From the cell containing the given text, extract its center point as [X, Y] coordinate. 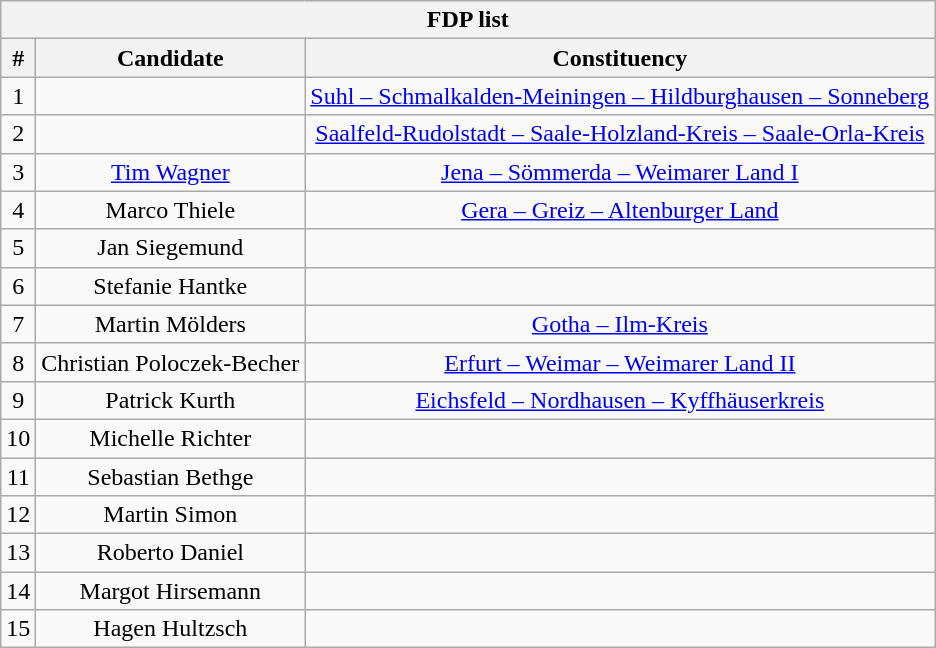
# [18, 58]
12 [18, 515]
2 [18, 134]
6 [18, 286]
13 [18, 553]
15 [18, 629]
8 [18, 362]
Suhl – Schmalkalden-Meiningen – Hildburghausen – Sonneberg [620, 96]
5 [18, 248]
Michelle Richter [170, 438]
Christian Poloczek-Becher [170, 362]
Gera – Greiz – Altenburger Land [620, 210]
Candidate [170, 58]
4 [18, 210]
Martin Simon [170, 515]
1 [18, 96]
Hagen Hultzsch [170, 629]
9 [18, 400]
Saalfeld-Rudolstadt – Saale-Holzland-Kreis – Saale-Orla-Kreis [620, 134]
Marco Thiele [170, 210]
Jan Siegemund [170, 248]
7 [18, 324]
Constituency [620, 58]
Stefanie Hantke [170, 286]
Sebastian Bethge [170, 477]
FDP list [468, 20]
Patrick Kurth [170, 400]
3 [18, 172]
Jena – Sömmerda – Weimarer Land I [620, 172]
Roberto Daniel [170, 553]
Tim Wagner [170, 172]
11 [18, 477]
10 [18, 438]
14 [18, 591]
Margot Hirsemann [170, 591]
Martin Mölders [170, 324]
Gotha – Ilm-Kreis [620, 324]
Eichsfeld – Nordhausen – Kyffhäuserkreis [620, 400]
Erfurt – Weimar – Weimarer Land II [620, 362]
